Return the [x, y] coordinate for the center point of the cell that contains the specified text.  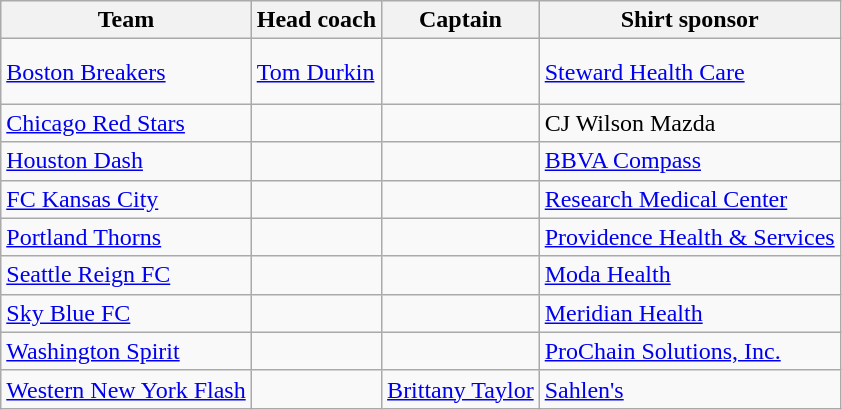
Chicago Red Stars [126, 123]
Boston Breakers [126, 72]
Houston Dash [126, 161]
Shirt sponsor [690, 20]
Moda Health [690, 275]
BBVA Compass [690, 161]
Tom Durkin [316, 72]
ProChain Solutions, Inc. [690, 351]
Head coach [316, 20]
Washington Spirit [126, 351]
Meridian Health [690, 313]
Sky Blue FC [126, 313]
Brittany Taylor [461, 389]
Steward Health Care [690, 72]
Research Medical Center [690, 199]
CJ Wilson Mazda [690, 123]
Western New York Flash [126, 389]
Team [126, 20]
FC Kansas City [126, 199]
Seattle Reign FC [126, 275]
Sahlen's [690, 389]
Providence Health & Services [690, 237]
Portland Thorns [126, 237]
Captain [461, 20]
